From the cell containing the given text, extract its center point as (X, Y) coordinate. 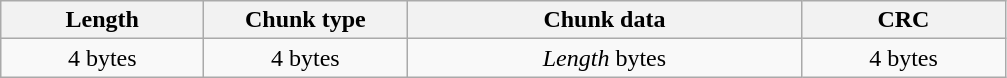
Chunk data (604, 20)
Length bytes (604, 58)
CRC (904, 20)
Chunk type (306, 20)
Length (102, 20)
